Scan for the cell matching the given text and deliver its [x, y] coordinate at center. 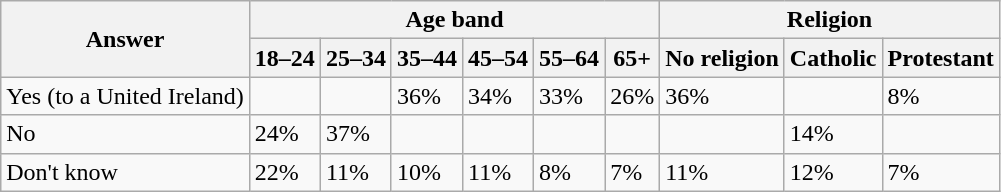
10% [426, 172]
Age band [454, 20]
No religion [722, 58]
65+ [632, 58]
34% [498, 96]
Religion [830, 20]
37% [356, 134]
26% [632, 96]
45–54 [498, 58]
55–64 [570, 58]
22% [284, 172]
18–24 [284, 58]
No [126, 134]
Catholic [833, 58]
33% [570, 96]
Don't know [126, 172]
14% [833, 134]
25–34 [356, 58]
Yes (to a United Ireland) [126, 96]
24% [284, 134]
12% [833, 172]
Protestant [940, 58]
35–44 [426, 58]
Answer [126, 39]
